From the cell containing the given text, extract its center point as (x, y) coordinate. 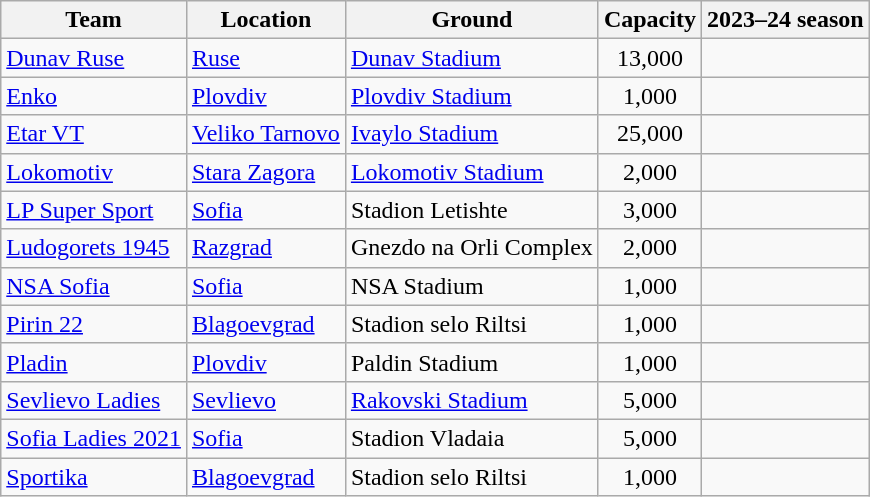
Capacity (650, 20)
Pladin (94, 362)
Pirin 22 (94, 324)
Paldin Stadium (472, 362)
Razgrad (266, 248)
Ludogorets 1945 (94, 248)
Lokomotiv (94, 172)
Sevlievo (266, 400)
Sofia Ladies 2021 (94, 438)
2023–24 season (785, 20)
13,000 (650, 58)
Sportika (94, 477)
Team (94, 20)
Sevlievo Ladies (94, 400)
Stadion Letishte (472, 210)
NSA Stadium (472, 286)
Plovdiv Stadium (472, 96)
3,000 (650, 210)
NSA Sofia (94, 286)
Gnezdo na Orli Complex (472, 248)
Veliko Tarnovo (266, 134)
LP Super Sport (94, 210)
Enko (94, 96)
Dunav Stadium (472, 58)
Ruse (266, 58)
25,000 (650, 134)
Etar VT (94, 134)
Stadion Vladaia (472, 438)
Ground (472, 20)
Rakovski Stadium (472, 400)
Ivaylo Stadium (472, 134)
Dunav Ruse (94, 58)
Stara Zagora (266, 172)
Location (266, 20)
Lokomotiv Stadium (472, 172)
